Search for the cell housing the specified text and yield its (x, y) center coordinate. 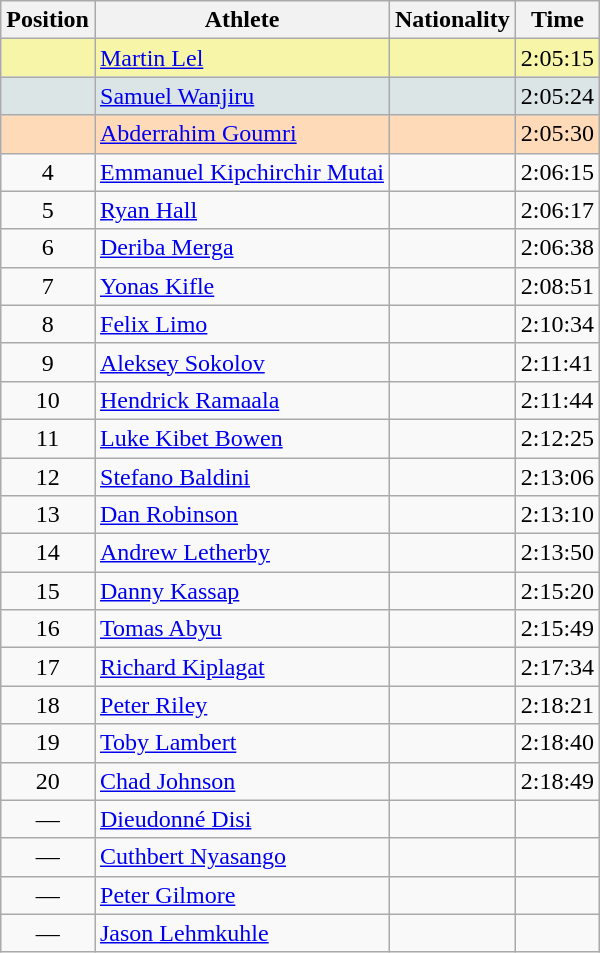
2:17:34 (557, 667)
13 (48, 515)
2:18:40 (557, 743)
5 (48, 210)
Position (48, 20)
Dan Robinson (242, 515)
Yonas Kifle (242, 286)
7 (48, 286)
4 (48, 172)
10 (48, 400)
Felix Limo (242, 324)
12 (48, 477)
Nationality (452, 20)
Danny Kassap (242, 591)
17 (48, 667)
2:08:51 (557, 286)
Tomas Abyu (242, 629)
8 (48, 324)
2:05:30 (557, 134)
9 (48, 362)
Chad Johnson (242, 781)
15 (48, 591)
Aleksey Sokolov (242, 362)
19 (48, 743)
14 (48, 553)
Samuel Wanjiru (242, 96)
2:10:34 (557, 324)
2:06:38 (557, 248)
Toby Lambert (242, 743)
Dieudonné Disi (242, 819)
11 (48, 438)
Stefano Baldini (242, 477)
2:05:15 (557, 58)
2:18:49 (557, 781)
Andrew Letherby (242, 553)
Peter Riley (242, 705)
Peter Gilmore (242, 895)
Ryan Hall (242, 210)
Martin Lel (242, 58)
2:13:06 (557, 477)
Abderrahim Goumri (242, 134)
Time (557, 20)
2:15:49 (557, 629)
6 (48, 248)
2:11:44 (557, 400)
2:13:50 (557, 553)
2:13:10 (557, 515)
16 (48, 629)
2:15:20 (557, 591)
Deriba Merga (242, 248)
Richard Kiplagat (242, 667)
18 (48, 705)
Luke Kibet Bowen (242, 438)
2:12:25 (557, 438)
20 (48, 781)
2:18:21 (557, 705)
Athlete (242, 20)
2:06:17 (557, 210)
Jason Lehmkuhle (242, 933)
2:06:15 (557, 172)
Cuthbert Nyasango (242, 857)
Emmanuel Kipchirchir Mutai (242, 172)
2:11:41 (557, 362)
2:05:24 (557, 96)
Hendrick Ramaala (242, 400)
